Extract the (x, y) coordinate from the center of the cell holding the provided text.  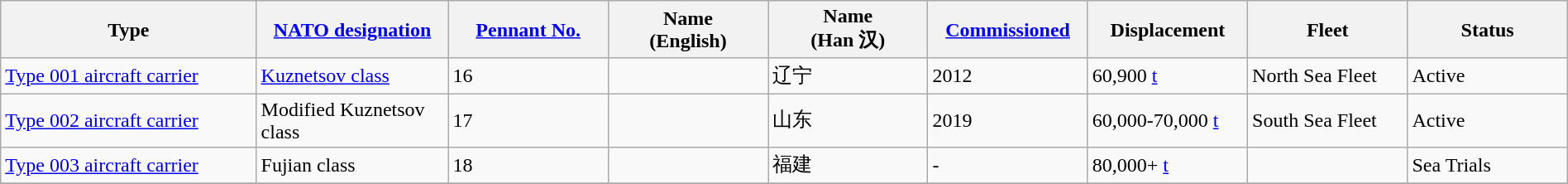
South Sea Fleet (1328, 121)
Name(Han 汉) (849, 30)
Fleet (1328, 30)
Type (129, 30)
福建 (849, 166)
Type 001 aircraft carrier (129, 76)
80,000+ t (1168, 166)
Type 003 aircraft carrier (129, 166)
2012 (1007, 76)
Sea Trials (1487, 166)
60,900 t (1168, 76)
Pennant No. (528, 30)
18 (528, 166)
2019 (1007, 121)
山东 (849, 121)
Displacement (1168, 30)
Name(English) (688, 30)
- (1007, 166)
Status (1487, 30)
Type 002 aircraft carrier (129, 121)
Commissioned (1007, 30)
17 (528, 121)
North Sea Fleet (1328, 76)
16 (528, 76)
NATO designation (352, 30)
Modified Kuznetsov class (352, 121)
辽宁 (849, 76)
Fujian class (352, 166)
60,000-70,000 t (1168, 121)
Kuznetsov class (352, 76)
